Pinpoint the cell where the given text exists, returning its (x, y) midpoint coordinate. 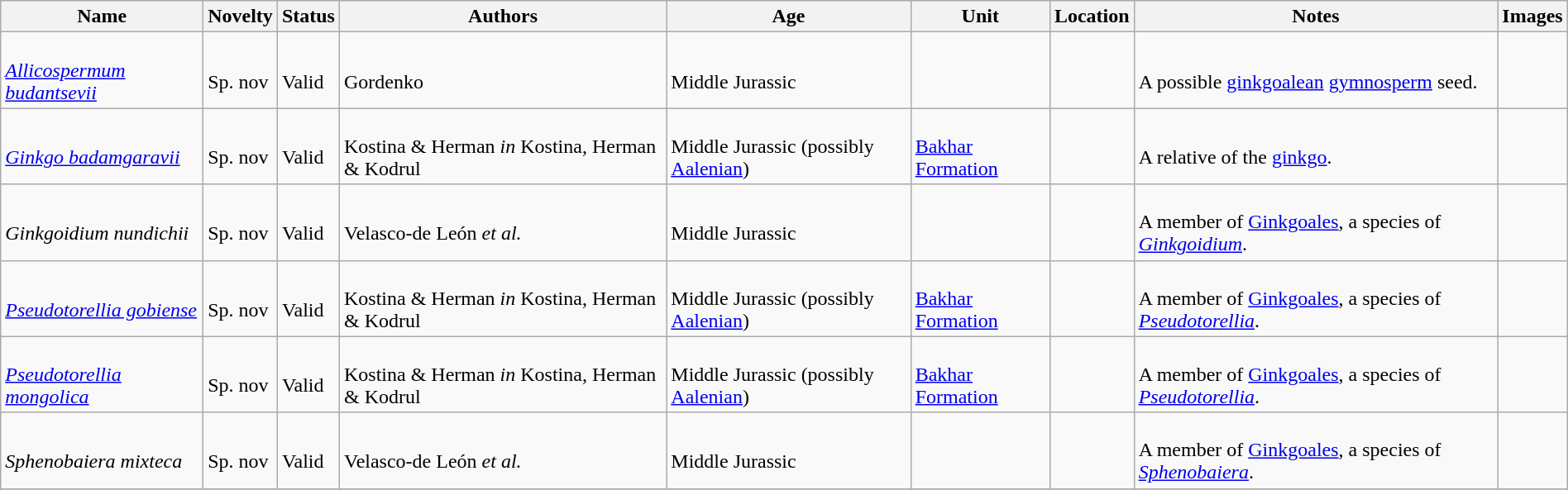
A possible ginkgoalean gymnosperm seed. (1316, 70)
A member of Ginkgoales, a species of Sphenobaiera. (1316, 450)
Location (1092, 17)
Unit (980, 17)
Images (1532, 17)
Authors (503, 17)
Notes (1316, 17)
A member of Ginkgoales, a species of Ginkgoidium. (1316, 222)
Sphenobaiera mixteca (103, 450)
Pseudotorellia gobiense (103, 298)
Status (308, 17)
Name (103, 17)
Age (789, 17)
Allicospermum budantsevii (103, 70)
Pseudotorellia mongolica (103, 374)
Ginkgo badamgaravii (103, 146)
Gordenko (503, 70)
Novelty (241, 17)
Ginkgoidium nundichii (103, 222)
A relative of the ginkgo. (1316, 146)
